Detect which cell encompasses the target text, then output its [x, y] center coordinate. 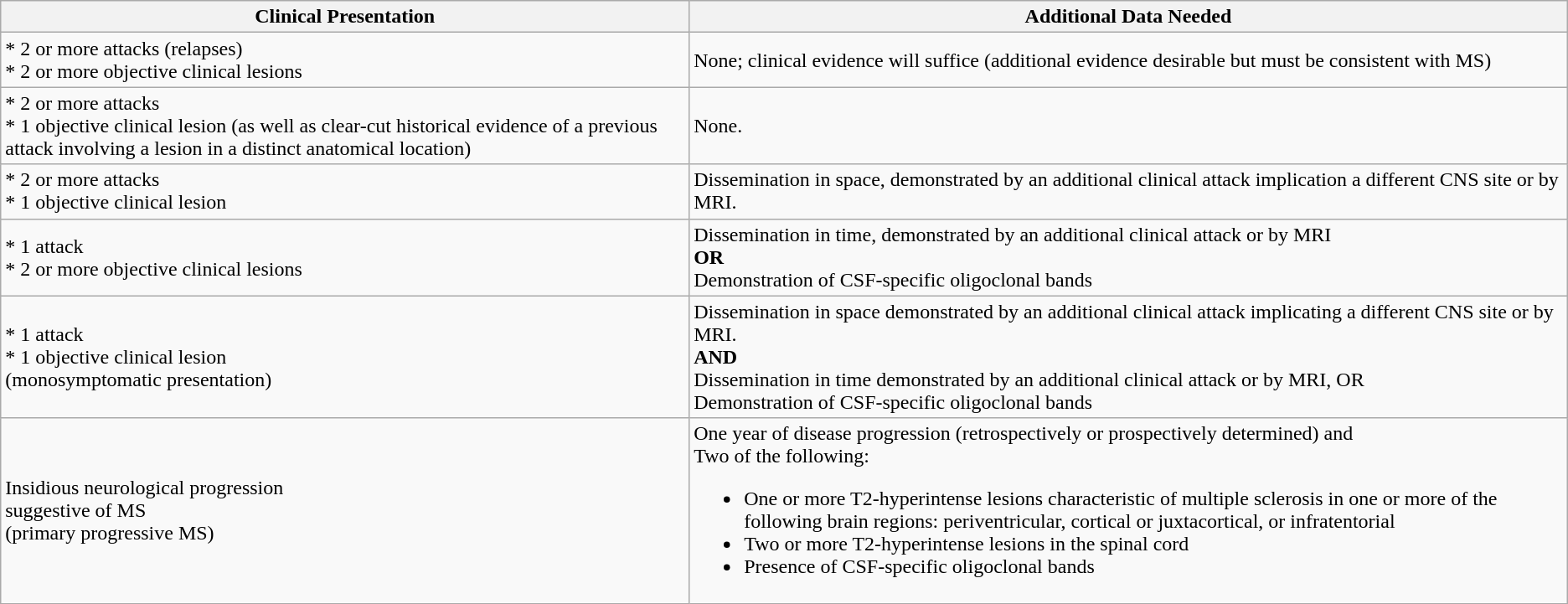
Dissemination in time, demonstrated by an additional clinical attack or by MRIORDemonstration of CSF-specific oligoclonal bands [1129, 257]
Additional Data Needed [1129, 17]
Insidious neurological progression suggestive of MS (primary progressive MS) [345, 511]
* 2 or more attacks (relapses) * 2 or more objective clinical lesions [345, 60]
None. [1129, 126]
* 2 or more attacks * 1 objective clinical lesion [345, 191]
None; clinical evidence will suffice (additional evidence desirable but must be consistent with MS) [1129, 60]
Dissemination in space, demonstrated by an additional clinical attack implication a different CNS site or by MRI. [1129, 191]
* 1 attack * 1 objective clinical lesion (monosymptomatic presentation) [345, 357]
* 1 attack * 2 or more objective clinical lesions [345, 257]
Clinical Presentation [345, 17]
